Search for the cell housing the specified text and yield its [x, y] center coordinate. 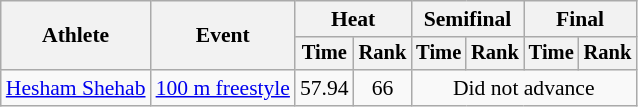
100 m freestyle [223, 88]
Athlete [76, 36]
Final [580, 19]
Did not advance [524, 88]
57.94 [324, 88]
Hesham Shehab [76, 88]
66 [383, 88]
Semifinal [467, 19]
Heat [353, 19]
Event [223, 36]
